Find where the given text appears and provide that cell's center as (X, Y) coordinate. 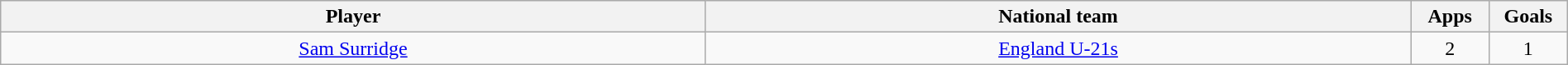
2 (1451, 48)
Player (354, 17)
Apps (1451, 17)
Sam Surridge (354, 48)
National team (1059, 17)
England U-21s (1059, 48)
1 (1528, 48)
Goals (1528, 17)
